From the cell containing the given text, extract its center point as [X, Y] coordinate. 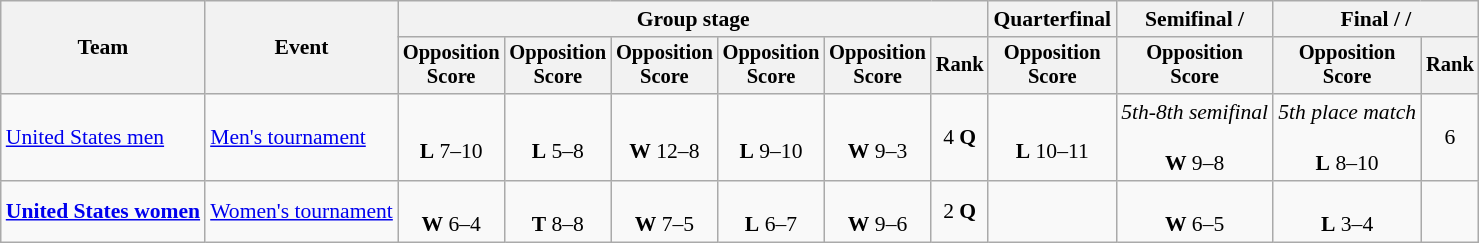
W 9–6 [878, 212]
W 9–3 [878, 138]
Team [103, 48]
L 7–10 [452, 138]
L 3–4 [1347, 212]
6 [1450, 138]
W 6–4 [452, 212]
United States men [103, 138]
W 6–5 [1194, 212]
W 7–5 [664, 212]
5th-8th semifinalW 9–8 [1194, 138]
Quarterfinal [1052, 19]
2 Q [960, 212]
Men's tournament [302, 138]
W 12–8 [664, 138]
T 8–8 [558, 212]
4 Q [960, 138]
United States women [103, 212]
Semifinal / [1194, 19]
Group stage [694, 19]
L 6–7 [772, 212]
Women's tournament [302, 212]
L 10–11 [1052, 138]
L 5–8 [558, 138]
Final / / [1376, 19]
Event [302, 48]
5th place matchL 8–10 [1347, 138]
L 9–10 [772, 138]
